Return the (x, y) coordinate for the center point of the cell that contains the specified text.  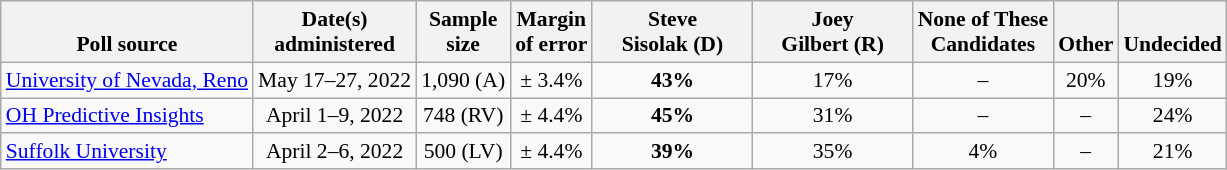
OH Predictive Insights (127, 116)
24% (1172, 116)
Undecided (1172, 32)
39% (672, 152)
JoeyGilbert (R) (833, 32)
31% (833, 116)
Suffolk University (127, 152)
April 2–6, 2022 (334, 152)
± 3.4% (551, 80)
17% (833, 80)
20% (1086, 80)
Samplesize (463, 32)
Other (1086, 32)
April 1–9, 2022 (334, 116)
SteveSisolak (D) (672, 32)
Date(s)administered (334, 32)
500 (LV) (463, 152)
4% (983, 152)
1,090 (A) (463, 80)
43% (672, 80)
May 17–27, 2022 (334, 80)
None of TheseCandidates (983, 32)
Poll source (127, 32)
21% (1172, 152)
35% (833, 152)
Marginof error (551, 32)
19% (1172, 80)
University of Nevada, Reno (127, 80)
748 (RV) (463, 116)
45% (672, 116)
